For the text-containing cell, return its midpoint in (x, y) coordinate format. 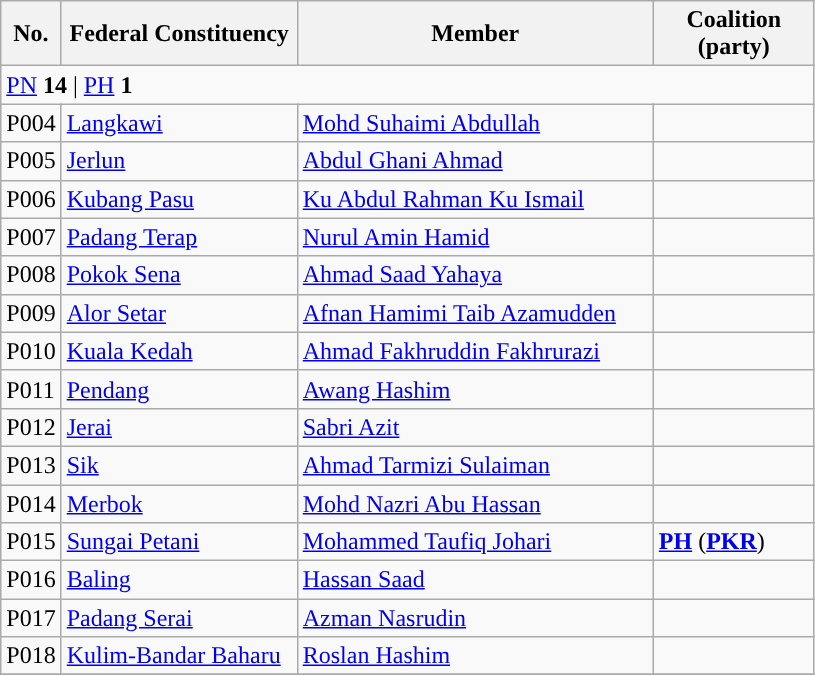
Afnan Hamimi Taib Azamudden (475, 313)
Padang Serai (179, 618)
Sabri Azit (475, 427)
Nurul Amin Hamid (475, 237)
Mohammed Taufiq Johari (475, 542)
PN 14 | PH 1 (408, 85)
Baling (179, 580)
Azman Nasrudin (475, 618)
P009 (31, 313)
Sungai Petani (179, 542)
Kulim-Bandar Baharu (179, 656)
P006 (31, 199)
Padang Terap (179, 237)
Ahmad Fakhruddin Fakhrurazi (475, 351)
P015 (31, 542)
Alor Setar (179, 313)
Coalition (party) (734, 34)
P013 (31, 465)
Jerai (179, 427)
Merbok (179, 503)
Kubang Pasu (179, 199)
P011 (31, 389)
P005 (31, 161)
P004 (31, 123)
P012 (31, 427)
Hassan Saad (475, 580)
Federal Constituency (179, 34)
P018 (31, 656)
Pendang (179, 389)
Kuala Kedah (179, 351)
P017 (31, 618)
Roslan Hashim (475, 656)
P016 (31, 580)
Langkawi (179, 123)
Ku Abdul Rahman Ku Ismail (475, 199)
Member (475, 34)
Ahmad Saad Yahaya (475, 275)
Mohd Suhaimi Abdullah (475, 123)
Sik (179, 465)
Mohd Nazri Abu Hassan (475, 503)
P010 (31, 351)
PH (PKR) (734, 542)
Jerlun (179, 161)
Awang Hashim (475, 389)
Ahmad Tarmizi Sulaiman (475, 465)
Abdul Ghani Ahmad (475, 161)
P014 (31, 503)
No. (31, 34)
Pokok Sena (179, 275)
P008 (31, 275)
P007 (31, 237)
